From the cell containing the given text, extract its center point as [X, Y] coordinate. 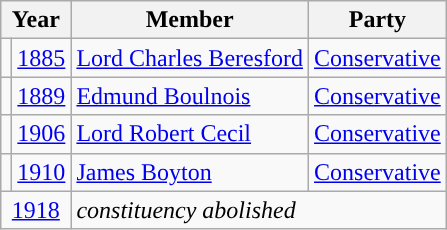
1918 [36, 210]
constituency abolished [258, 210]
Party [378, 20]
1889 [42, 96]
Lord Robert Cecil [190, 134]
1910 [42, 172]
Member [190, 20]
Lord Charles Beresford [190, 58]
James Boyton [190, 172]
Year [36, 20]
1906 [42, 134]
Edmund Boulnois [190, 96]
1885 [42, 58]
